Scan for the cell matching the given text and deliver its [X, Y] coordinate at center. 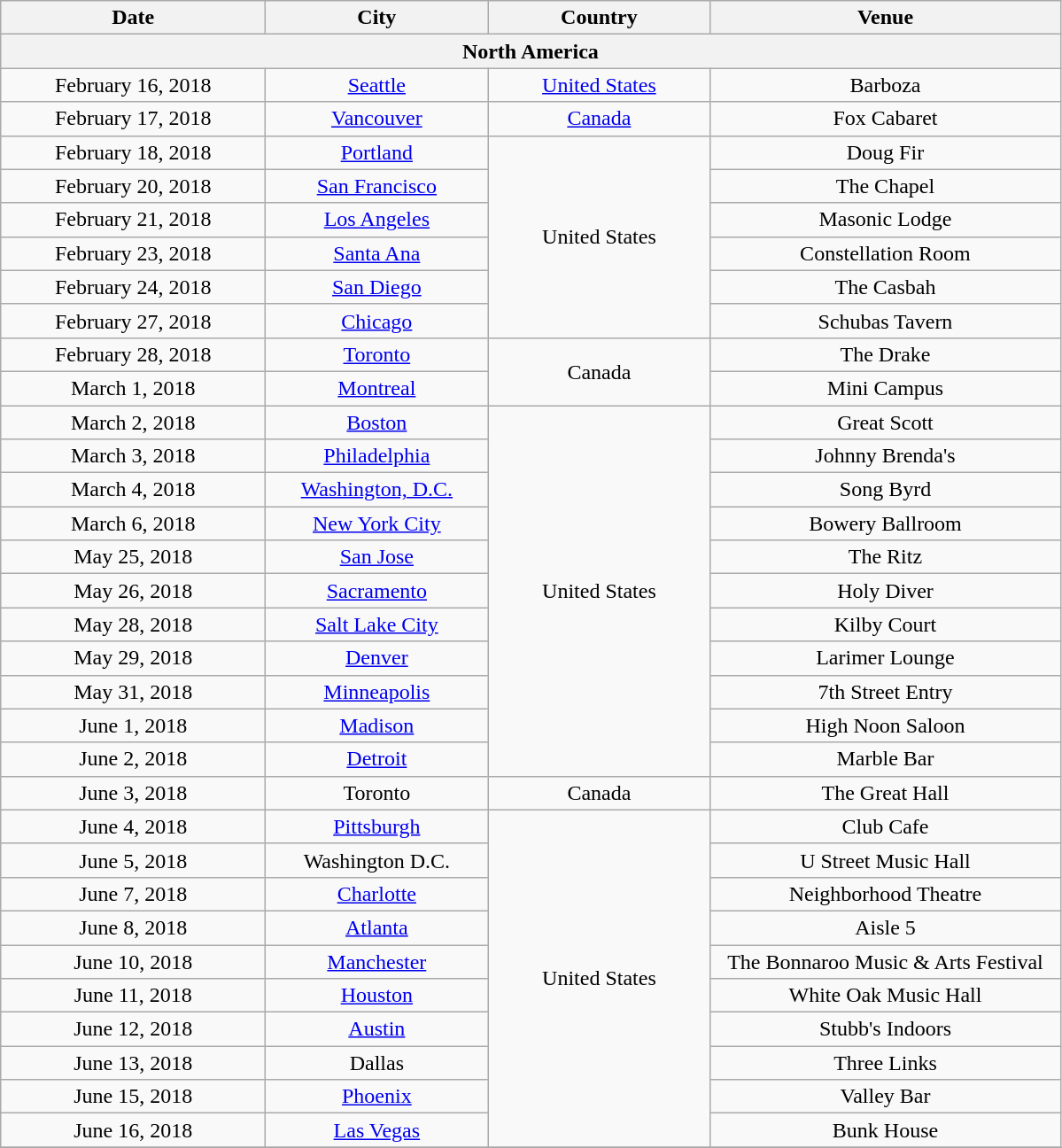
Neighborhood Theatre [886, 894]
Masonic Lodge [886, 220]
City [377, 18]
June 10, 2018 [133, 961]
Madison [377, 725]
Houston [377, 996]
Denver [377, 658]
Kilby Court [886, 624]
Santa Ana [377, 253]
Atlanta [377, 927]
February 17, 2018 [133, 119]
Boston [377, 423]
Detroit [377, 759]
Constellation Room [886, 253]
Club Cafe [886, 826]
March 2, 2018 [133, 423]
Schubas Tavern [886, 321]
Aisle 5 [886, 927]
Date [133, 18]
May 31, 2018 [133, 692]
San Francisco [377, 186]
Las Vegas [377, 1130]
Valley Bar [886, 1097]
Portland [377, 152]
High Noon Saloon [886, 725]
March 4, 2018 [133, 490]
Larimer Lounge [886, 658]
The Great Hall [886, 793]
Song Byrd [886, 490]
June 5, 2018 [133, 860]
Barboza [886, 85]
June 8, 2018 [133, 927]
Los Angeles [377, 220]
Fox Cabaret [886, 119]
June 16, 2018 [133, 1130]
Doug Fir [886, 152]
Montreal [377, 388]
February 24, 2018 [133, 287]
Three Links [886, 1063]
Great Scott [886, 423]
Sacramento [377, 591]
Bowery Ballroom [886, 524]
North America [531, 51]
San Diego [377, 287]
March 6, 2018 [133, 524]
Holy Diver [886, 591]
U Street Music Hall [886, 860]
February 27, 2018 [133, 321]
Chicago [377, 321]
Mini Campus [886, 388]
June 15, 2018 [133, 1097]
Minneapolis [377, 692]
March 3, 2018 [133, 456]
Manchester [377, 961]
Austin [377, 1029]
Washington D.C. [377, 860]
February 20, 2018 [133, 186]
Salt Lake City [377, 624]
Vancouver [377, 119]
New York City [377, 524]
June 11, 2018 [133, 996]
Bunk House [886, 1130]
White Oak Music Hall [886, 996]
Charlotte [377, 894]
March 1, 2018 [133, 388]
The Chapel [886, 186]
May 26, 2018 [133, 591]
June 7, 2018 [133, 894]
Pittsburgh [377, 826]
June 12, 2018 [133, 1029]
Phoenix [377, 1097]
The Ritz [886, 557]
June 3, 2018 [133, 793]
February 21, 2018 [133, 220]
June 1, 2018 [133, 725]
7th Street Entry [886, 692]
Philadelphia [377, 456]
The Casbah [886, 287]
Johnny Brenda's [886, 456]
June 4, 2018 [133, 826]
May 29, 2018 [133, 658]
June 13, 2018 [133, 1063]
February 16, 2018 [133, 85]
Marble Bar [886, 759]
The Bonnaroo Music & Arts Festival [886, 961]
February 23, 2018 [133, 253]
Country [599, 18]
Washington, D.C. [377, 490]
Dallas [377, 1063]
May 25, 2018 [133, 557]
The Drake [886, 354]
February 28, 2018 [133, 354]
Seattle [377, 85]
June 2, 2018 [133, 759]
Venue [886, 18]
February 18, 2018 [133, 152]
San Jose [377, 557]
Stubb's Indoors [886, 1029]
May 28, 2018 [133, 624]
